Pinpoint the cell where the given text exists, returning its [x, y] midpoint coordinate. 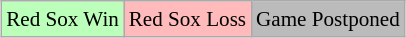
Red Sox Win [62, 18]
Game Postponed [328, 18]
Red Sox Loss [188, 18]
